Search for the cell housing the specified text and yield its (x, y) center coordinate. 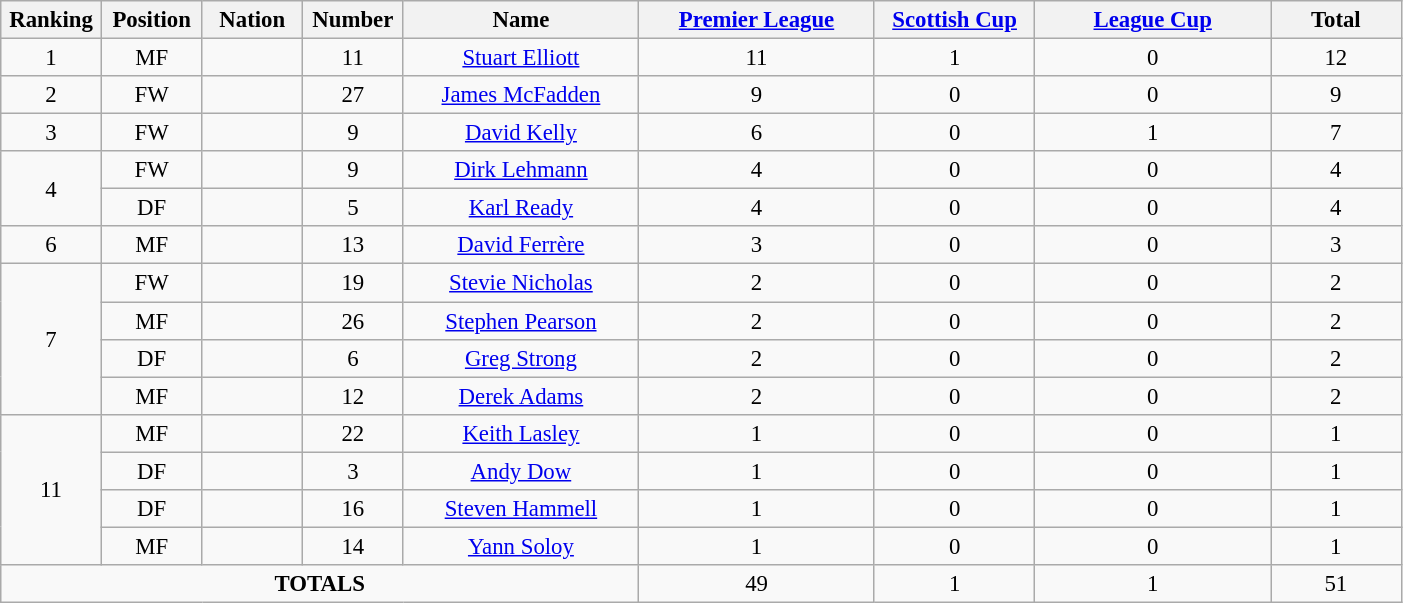
Andy Dow (521, 471)
Premier League (757, 20)
26 (354, 321)
22 (354, 433)
14 (354, 546)
Stephen Pearson (521, 321)
Yann Soloy (521, 546)
5 (354, 208)
Dirk Lehmann (521, 170)
Greg Strong (521, 358)
51 (1336, 584)
Stuart Elliott (521, 58)
Derek Adams (521, 396)
Keith Lasley (521, 433)
David Ferrère (521, 245)
16 (354, 509)
Ranking (52, 20)
Steven Hammell (521, 509)
13 (354, 245)
Stevie Nicholas (521, 283)
Scottish Cup (954, 20)
Total (1336, 20)
Karl Ready (521, 208)
27 (354, 95)
Position (152, 20)
TOTALS (320, 584)
League Cup (1153, 20)
James McFadden (521, 95)
Number (354, 20)
Name (521, 20)
19 (354, 283)
Nation (252, 20)
David Kelly (521, 133)
49 (757, 584)
